Detect which cell encompasses the target text, then output its (x, y) center coordinate. 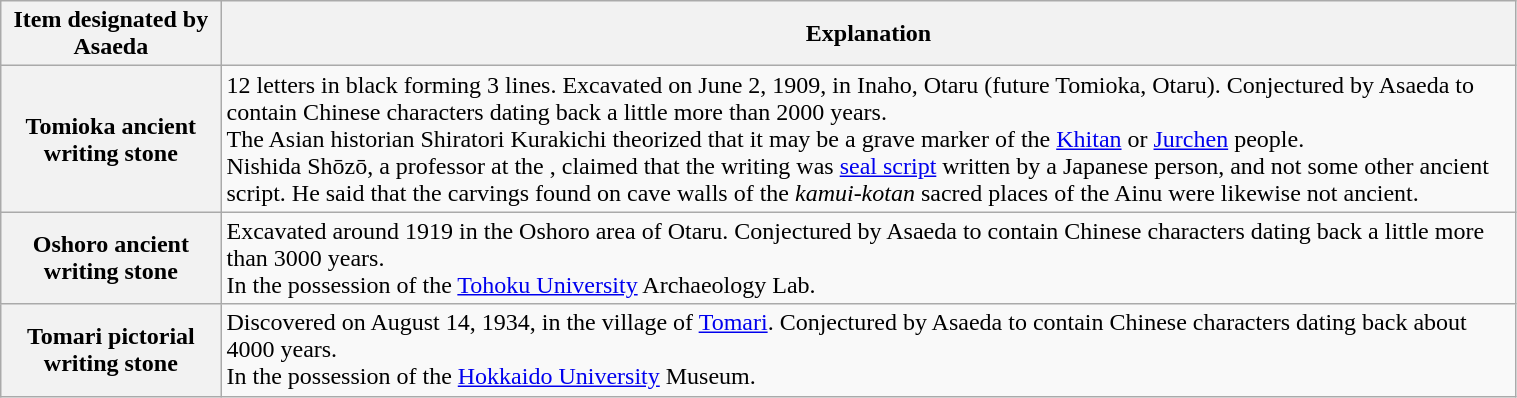
Tomari pictorial writing stone (111, 350)
Oshoro ancient writing stone (111, 258)
Explanation (868, 34)
Item designated by Asaeda (111, 34)
Tomioka ancient writing stone (111, 139)
